Pinpoint the cell where the given text exists, returning its [X, Y] midpoint coordinate. 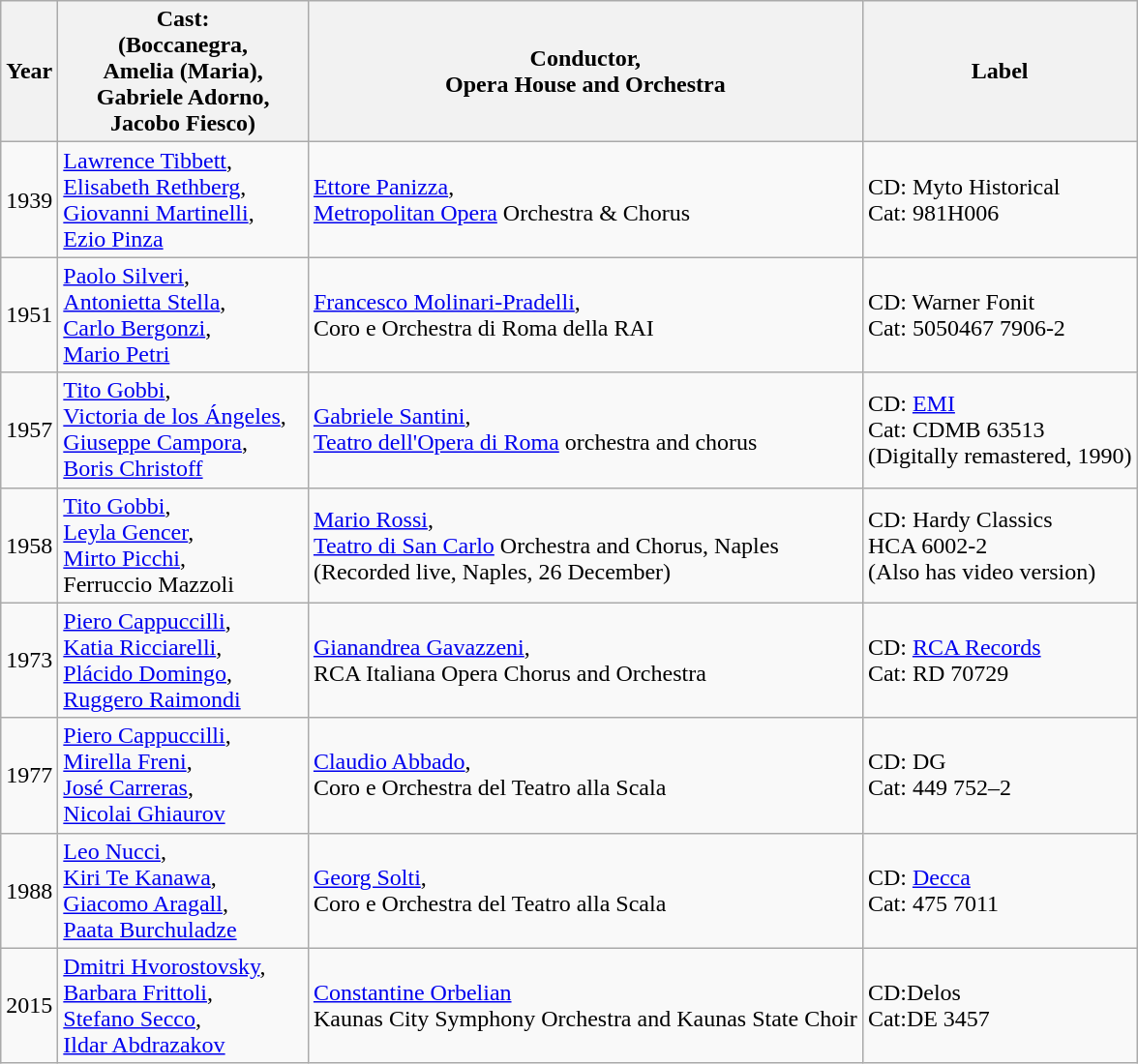
CD: Myto HistoricalCat: 981H006 [1000, 199]
Year [29, 72]
1951 [29, 315]
CD: Hardy ClassicsHCA 6002-2(Also has video version) [1000, 546]
Conductor,Opera House and Orchestra [584, 72]
CD: Warner FonitCat: 5050467 7906-2 [1000, 315]
Piero Cappuccilli,Katia Ricciarelli,Plácido Domingo,Ruggero Raimondi [184, 660]
Gianandrea Gavazzeni,RCA Italiana Opera Chorus and Orchestra [584, 660]
Claudio Abbado,Coro e Orchestra del Teatro alla Scala [584, 776]
1939 [29, 199]
CD: EMICat: CDMB 63513(Digitally remastered, 1990) [1000, 429]
Constantine OrbelianKaunas City Symphony Orchestra and Kaunas State Choir [584, 1006]
CD:DelosCat:DE 3457 [1000, 1006]
Tito Gobbi,Leyla Gencer,Mirto Picchi,Ferruccio Mazzoli [184, 546]
Paolo Silveri,Antonietta Stella,Carlo Bergonzi,Mario Petri [184, 315]
Leo Nucci,Kiri Te Kanawa,Giacomo Aragall,Paata Burchuladze [184, 890]
Mario Rossi,Teatro di San Carlo Orchestra and Chorus, Naples(Recorded live, Naples, 26 December) [584, 546]
CD: Decca Cat: 475 7011 [1000, 890]
2015 [29, 1006]
Tito Gobbi,Victoria de los Ángeles,Giuseppe Campora,Boris Christoff [184, 429]
Lawrence Tibbett,Elisabeth Rethberg,Giovanni Martinelli,Ezio Pinza [184, 199]
1957 [29, 429]
Ettore Panizza,Metropolitan Opera Orchestra & Chorus [584, 199]
Dmitri Hvorostovsky,Barbara Frittoli,Stefano Secco,Ildar Abdrazakov [184, 1006]
1977 [29, 776]
1958 [29, 546]
Georg Solti,Coro e Orchestra del Teatro alla Scala [584, 890]
CD: DGCat: 449 752–2 [1000, 776]
Piero Cappuccilli,Mirella Freni,José Carreras,Nicolai Ghiaurov [184, 776]
1988 [29, 890]
Francesco Molinari-Pradelli,Coro e Orchestra di Roma della RAI [584, 315]
Cast:(Boccanegra,Amelia (Maria),Gabriele Adorno,Jacobo Fiesco) [184, 72]
Gabriele Santini,Teatro dell'Opera di Roma orchestra and chorus [584, 429]
CD: RCA RecordsCat: RD 70729 [1000, 660]
Label [1000, 72]
1973 [29, 660]
